Search for the cell housing the specified text and yield its (x, y) center coordinate. 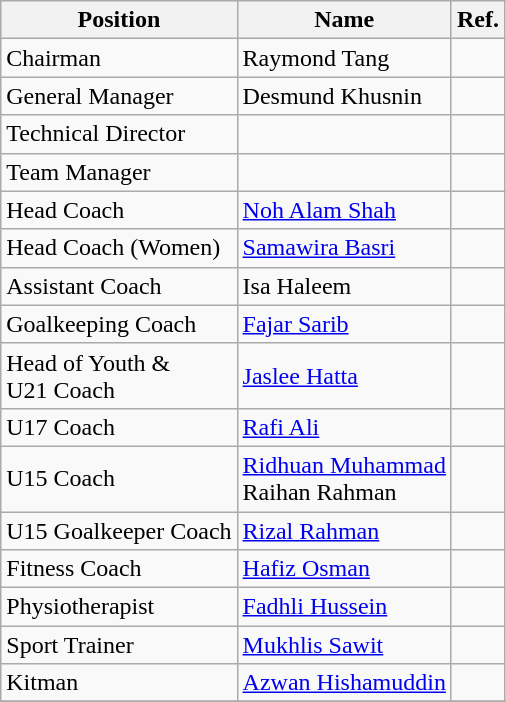
Azwan Hishamuddin (344, 683)
Position (119, 20)
Noh Alam Shah (344, 210)
Goalkeeping Coach (119, 324)
Desmund Khusnin (344, 96)
Fitness Coach (119, 569)
Technical Director (119, 134)
Chairman (119, 58)
Head Coach (Women) (119, 248)
General Manager (119, 96)
Head of Youth & U21 Coach (119, 376)
Raymond Tang (344, 58)
U15 Coach (119, 478)
Name (344, 20)
Kitman (119, 683)
Sport Trainer (119, 645)
Rafi Ali (344, 427)
Team Manager (119, 172)
Assistant Coach (119, 286)
Ridhuan Muhammad Raihan Rahman (344, 478)
Rizal Rahman (344, 531)
Jaslee Hatta (344, 376)
Isa Haleem (344, 286)
Physiotherapist (119, 607)
U15 Goalkeeper Coach (119, 531)
U17 Coach (119, 427)
Fajar Sarib (344, 324)
Hafiz Osman (344, 569)
Fadhli Hussein (344, 607)
Samawira Basri (344, 248)
Ref. (478, 20)
Mukhlis Sawit (344, 645)
Head Coach (119, 210)
